Pinpoint the cell where the given text exists, returning its [X, Y] midpoint coordinate. 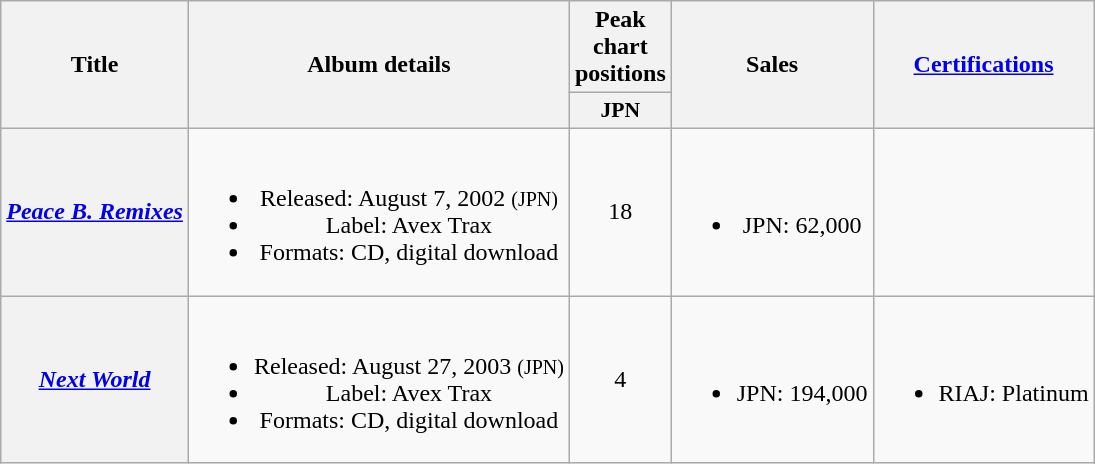
Title [95, 65]
RIAJ: Platinum [984, 380]
4 [620, 380]
Released: August 27, 2003 (JPN)Label: Avex TraxFormats: CD, digital download [378, 380]
Certifications [984, 65]
Album details [378, 65]
Peak chart positions [620, 47]
18 [620, 212]
JPN [620, 111]
Sales [772, 65]
Next World [95, 380]
Peace B. Remixes [95, 212]
Released: August 7, 2002 (JPN)Label: Avex TraxFormats: CD, digital download [378, 212]
JPN: 194,000 [772, 380]
JPN: 62,000 [772, 212]
